Pinpoint the cell where the given text exists, returning its (x, y) midpoint coordinate. 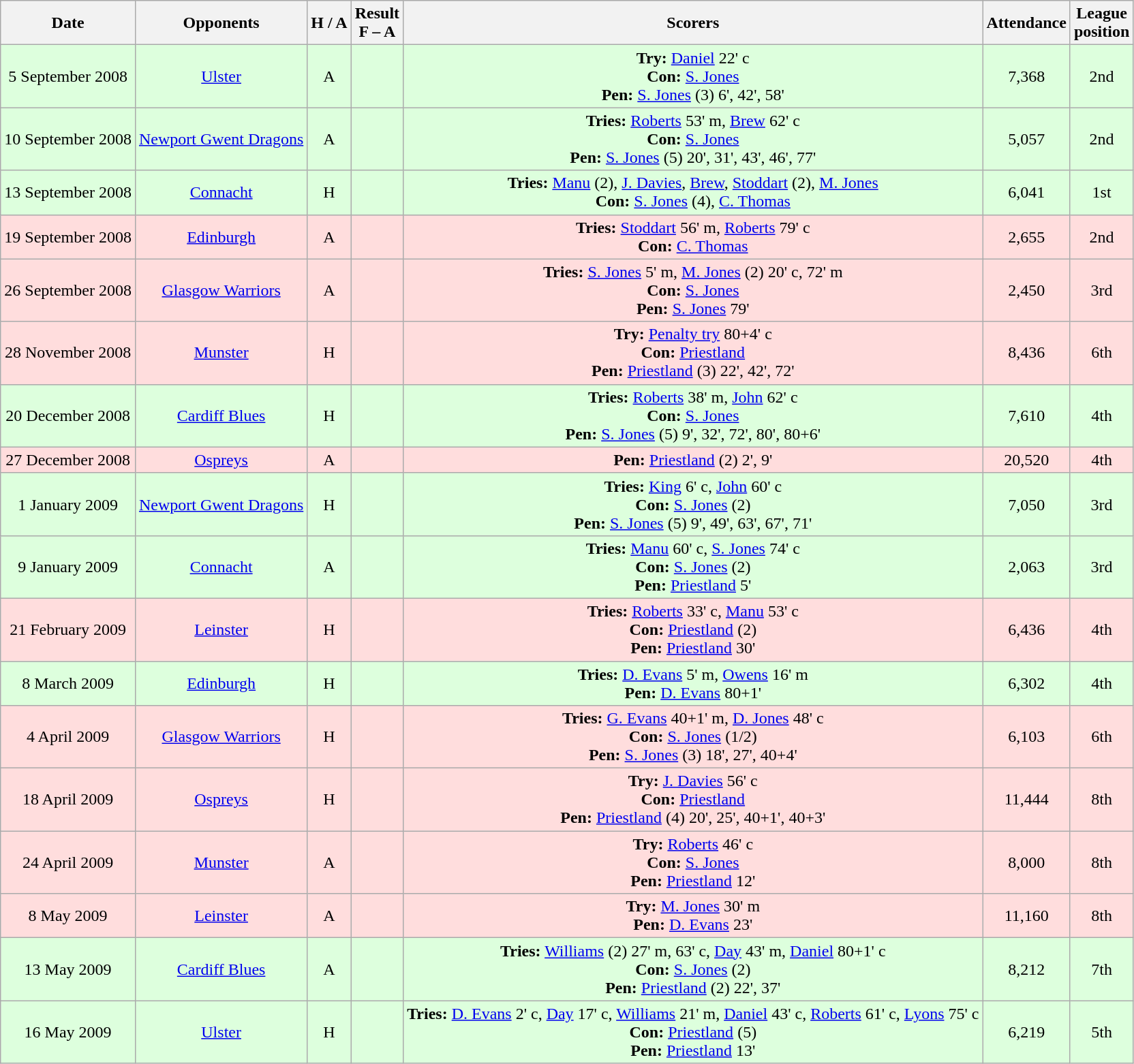
1 January 2009 (68, 504)
Attendance (1026, 23)
7,050 (1026, 504)
13 September 2008 (68, 192)
Tries: Manu (2), J. Davies, Brew, Stoddart (2), M. JonesCon: S. Jones (4), C. Thomas (693, 192)
Scorers (693, 23)
24 April 2009 (68, 862)
27 December 2008 (68, 460)
Try: Daniel 22' cCon: S. JonesPen: S. Jones (3) 6', 42', 58' (693, 76)
Opponents (221, 23)
8 May 2009 (68, 916)
Tries: Roberts 33' c, Manu 53' cCon: Priestland (2)Pen: Priestland 30' (693, 629)
8 March 2009 (68, 683)
Try: Roberts 46' cCon: S. JonesPen: Priestland 12' (693, 862)
Try: Penalty try 80+4' cCon: PriestlandPen: Priestland (3) 22', 42', 72' (693, 353)
20 December 2008 (68, 416)
Tries: G. Evans 40+1' m, D. Jones 48' cCon: S. Jones (1/2)Pen: S. Jones (3) 18', 27', 40+4' (693, 737)
2,063 (1026, 567)
2,450 (1026, 290)
5 September 2008 (68, 76)
Tries: Roberts 53' m, Brew 62' cCon: S. JonesPen: S. Jones (5) 20', 31', 43', 46', 77' (693, 139)
2,655 (1026, 237)
5th (1101, 1032)
21 February 2009 (68, 629)
Tries: Roberts 38' m, John 62' cCon: S. JonesPen: S. Jones (5) 9', 32', 72', 80', 80+6' (693, 416)
6,302 (1026, 683)
20,520 (1026, 460)
Tries: Williams (2) 27' m, 63' c, Day 43' m, Daniel 80+1' cCon: S. Jones (2)Pen: Priestland (2) 22', 37' (693, 969)
6,219 (1026, 1032)
Try: J. Davies 56' cCon: PriestlandPen: Priestland (4) 20', 25', 40+1', 40+3' (693, 800)
8,000 (1026, 862)
10 September 2008 (68, 139)
5,057 (1026, 139)
7th (1101, 969)
Tries: Manu 60' c, S. Jones 74' cCon: S. Jones (2)Pen: Priestland 5' (693, 567)
11,444 (1026, 800)
6,103 (1026, 737)
7,368 (1026, 76)
9 January 2009 (68, 567)
18 April 2009 (68, 800)
6,041 (1026, 192)
Try: M. Jones 30' mPen: D. Evans 23' (693, 916)
Date (68, 23)
16 May 2009 (68, 1032)
28 November 2008 (68, 353)
Pen: Priestland (2) 2', 9' (693, 460)
Tries: King 6' c, John 60' cCon: S. Jones (2)Pen: S. Jones (5) 9', 49', 63', 67', 71' (693, 504)
Tries: D. Evans 5' m, Owens 16' mPen: D. Evans 80+1' (693, 683)
ResultF – A (377, 23)
Leagueposition (1101, 23)
7,610 (1026, 416)
Tries: S. Jones 5' m, M. Jones (2) 20' c, 72' mCon: S. JonesPen: S. Jones 79' (693, 290)
13 May 2009 (68, 969)
8,436 (1026, 353)
H / A (329, 23)
Tries: D. Evans 2' c, Day 17' c, Williams 21' m, Daniel 43' c, Roberts 61' c, Lyons 75' cCon: Priestland (5)Pen: Priestland 13' (693, 1032)
26 September 2008 (68, 290)
11,160 (1026, 916)
Tries: Stoddart 56' m, Roberts 79' cCon: C. Thomas (693, 237)
8,212 (1026, 969)
6,436 (1026, 629)
1st (1101, 192)
4 April 2009 (68, 737)
19 September 2008 (68, 237)
